Capture the cell that displays the provided text and extract its [x, y] central coordinate. 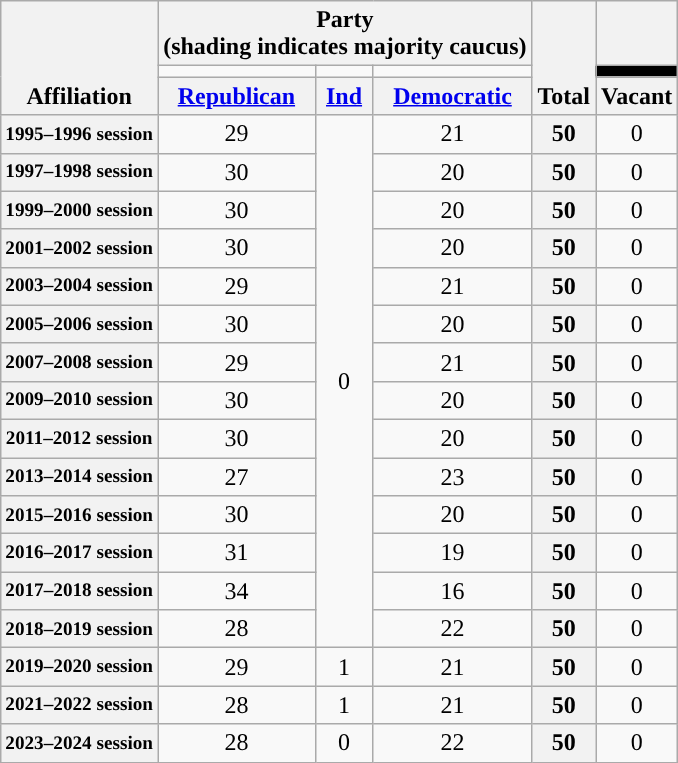
Affiliation [80, 58]
2001–2002 session [80, 248]
2007–2008 session [80, 362]
2011–2012 session [80, 438]
2016–2017 session [80, 553]
31 [237, 553]
27 [237, 477]
2017–2018 session [80, 591]
Ind [344, 96]
2003–2004 session [80, 286]
Republican [237, 96]
23 [452, 477]
2009–2010 session [80, 400]
2019–2020 session [80, 667]
Vacant [637, 96]
16 [452, 591]
2005–2006 session [80, 324]
2023–2024 session [80, 743]
Democratic [452, 96]
Party (shading indicates majority caucus) [345, 34]
1999–2000 session [80, 210]
1995–1996 session [80, 134]
Total [564, 58]
1997–1998 session [80, 172]
2018–2019 session [80, 629]
2021–2022 session [80, 705]
34 [237, 591]
2013–2014 session [80, 477]
2015–2016 session [80, 515]
19 [452, 553]
